Pinpoint the cell where the given text exists, returning its (X, Y) midpoint coordinate. 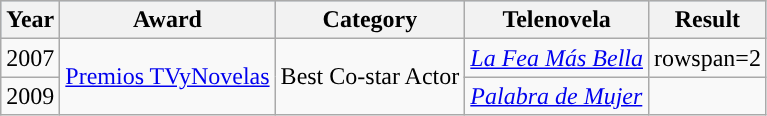
Category (370, 20)
2009 (30, 96)
rowspan=2 (707, 58)
Result (707, 20)
Telenovela (557, 20)
2007 (30, 58)
Palabra de Mujer (557, 96)
La Fea Más Bella (557, 58)
Award (168, 20)
Premios TVyNovelas (168, 77)
Best Co-star Actor (370, 77)
Year (30, 20)
